Locate the cell with the specified text and output its (X, Y) center coordinate. 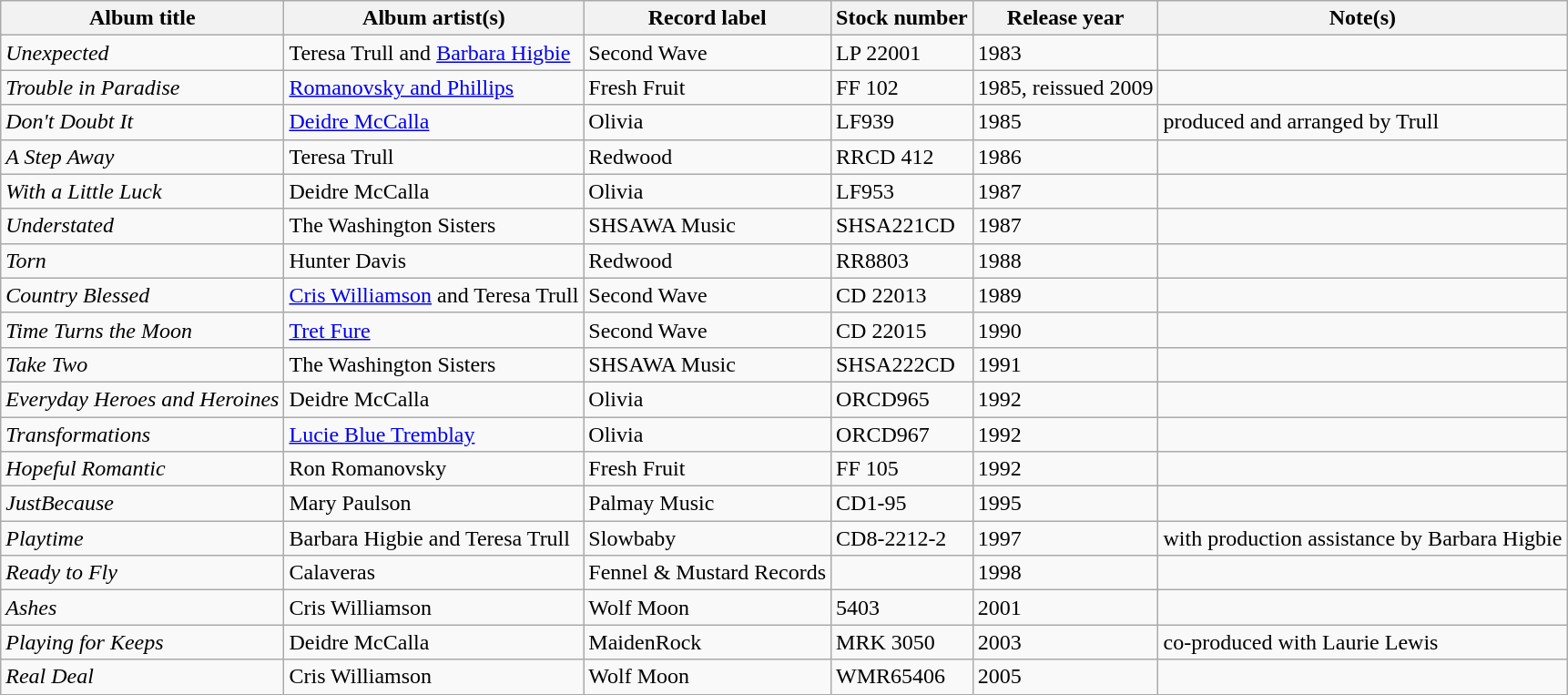
Fennel & Mustard Records (708, 573)
2005 (1065, 677)
CD8-2212-2 (902, 538)
Real Deal (142, 677)
CD 22013 (902, 295)
1990 (1065, 330)
Barbara Higbie and Teresa Trull (433, 538)
Teresa Trull (433, 157)
Take Two (142, 364)
Lucie Blue Tremblay (433, 434)
1991 (1065, 364)
1998 (1065, 573)
MRK 3050 (902, 642)
LF939 (902, 122)
CD1-95 (902, 504)
CD 22015 (902, 330)
1985, reissued 2009 (1065, 87)
With a Little Luck (142, 191)
JustBecause (142, 504)
Note(s) (1362, 18)
1985 (1065, 122)
Record label (708, 18)
Country Blessed (142, 295)
1989 (1065, 295)
1995 (1065, 504)
LF953 (902, 191)
RRCD 412 (902, 157)
Stock number (902, 18)
Playtime (142, 538)
Mary Paulson (433, 504)
ORCD965 (902, 399)
Everyday Heroes and Heroines (142, 399)
Trouble in Paradise (142, 87)
RR8803 (902, 261)
FF 102 (902, 87)
A Step Away (142, 157)
ORCD967 (902, 434)
WMR65406 (902, 677)
Don't Doubt It (142, 122)
Calaveras (433, 573)
2003 (1065, 642)
5403 (902, 608)
1988 (1065, 261)
Ron Romanovsky (433, 469)
1986 (1065, 157)
Playing for Keeps (142, 642)
Slowbaby (708, 538)
Ready to Fly (142, 573)
SHSA222CD (902, 364)
Transformations (142, 434)
1983 (1065, 53)
Ashes (142, 608)
FF 105 (902, 469)
1997 (1065, 538)
Time Turns the Moon (142, 330)
MaidenRock (708, 642)
Torn (142, 261)
Unexpected (142, 53)
Teresa Trull and Barbara Higbie (433, 53)
with production assistance by Barbara Higbie (1362, 538)
Hunter Davis (433, 261)
co-produced with Laurie Lewis (1362, 642)
Palmay Music (708, 504)
Cris Williamson and Teresa Trull (433, 295)
LP 22001 (902, 53)
SHSA221CD (902, 226)
Album title (142, 18)
2001 (1065, 608)
produced and arranged by Trull (1362, 122)
Release year (1065, 18)
Album artist(s) (433, 18)
Tret Fure (433, 330)
Understated (142, 226)
Romanovsky and Phillips (433, 87)
Hopeful Romantic (142, 469)
